For the text-containing cell, return its midpoint in (x, y) coordinate format. 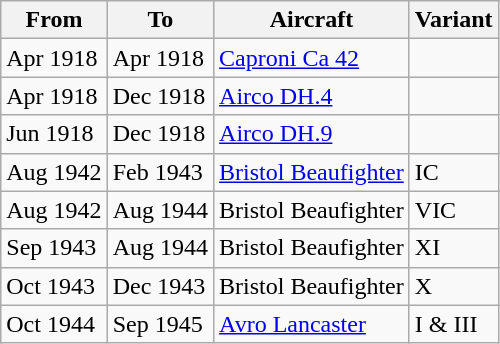
XI (454, 248)
Sep 1943 (54, 248)
To (160, 20)
Airco DH.9 (312, 134)
Feb 1943 (160, 172)
Caproni Ca 42 (312, 58)
X (454, 286)
VIC (454, 210)
From (54, 20)
Aircraft (312, 20)
Variant (454, 20)
Sep 1945 (160, 324)
Airco DH.4 (312, 96)
Oct 1943 (54, 286)
Oct 1944 (54, 324)
Jun 1918 (54, 134)
IC (454, 172)
Avro Lancaster (312, 324)
Dec 1943 (160, 286)
I & III (454, 324)
